Determine the (X, Y) coordinate at the center of the cell enclosing the given text.  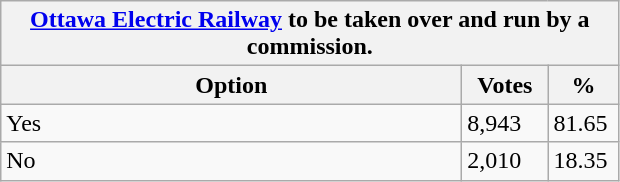
Option (232, 85)
81.65 (584, 123)
18.35 (584, 161)
Ottawa Electric Railway to be taken over and run by a commission. (310, 34)
% (584, 85)
No (232, 161)
8,943 (505, 123)
Yes (232, 123)
Votes (505, 85)
2,010 (505, 161)
